Output the (x, y) coordinate of the center of the cell containing the given text.  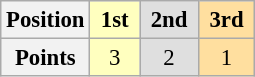
3 (115, 58)
1st (115, 20)
2 (170, 58)
2nd (170, 20)
3rd (226, 20)
Position (46, 20)
Points (46, 58)
1 (226, 58)
